Output the (X, Y) coordinate of the center of the cell containing the given text.  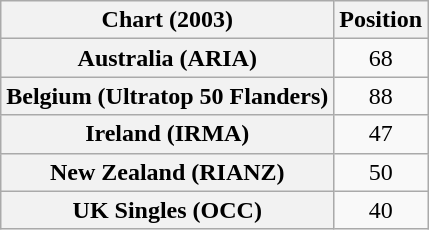
50 (381, 172)
Chart (2003) (168, 20)
Position (381, 20)
68 (381, 58)
Belgium (Ultratop 50 Flanders) (168, 96)
47 (381, 134)
UK Singles (OCC) (168, 210)
40 (381, 210)
88 (381, 96)
New Zealand (RIANZ) (168, 172)
Ireland (IRMA) (168, 134)
Australia (ARIA) (168, 58)
